Capture the cell that displays the provided text and extract its [X, Y] central coordinate. 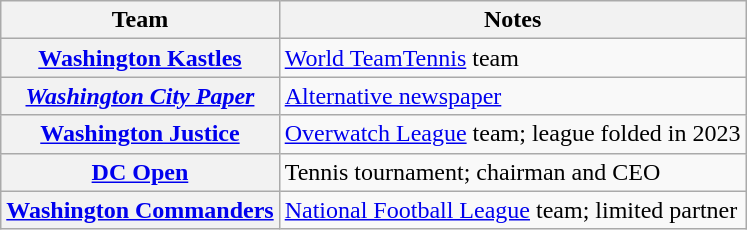
Team [140, 20]
World TeamTennis team [512, 58]
Overwatch League team; league folded in 2023 [512, 134]
DC Open [140, 172]
Washington Justice [140, 134]
Notes [512, 20]
Washington Kastles [140, 58]
Washington City Paper [140, 96]
Alternative newspaper [512, 96]
National Football League team; limited partner [512, 210]
Washington Commanders [140, 210]
Tennis tournament; chairman and CEO [512, 172]
